Identify which cell holds the provided text, then report its (X, Y) central coordinate. 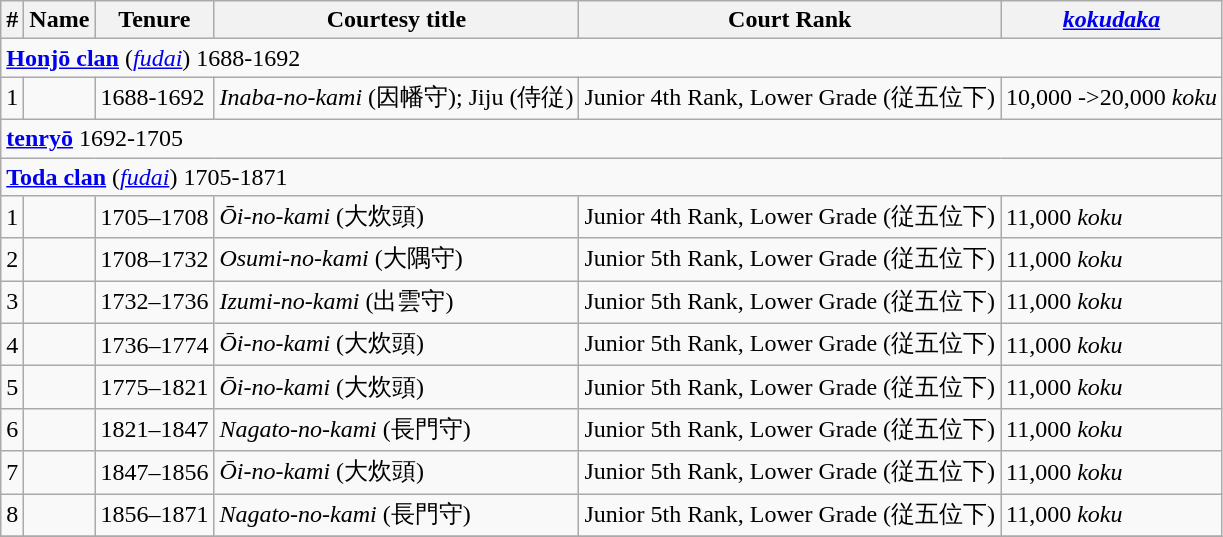
1688-1692 (154, 98)
1821–1847 (154, 430)
Court Rank (790, 20)
Izumi-no-kami (出雲守) (396, 302)
1856–1871 (154, 516)
1847–1856 (154, 472)
1775–1821 (154, 388)
1705–1708 (154, 218)
7 (12, 472)
10,000 ->20,000 koku (1112, 98)
4 (12, 344)
1732–1736 (154, 302)
Name (60, 20)
tenryō 1692-1705 (612, 138)
Courtesy title (396, 20)
kokudaka (1112, 20)
Osumi-no-kami (大隅守) (396, 260)
# (12, 20)
3 (12, 302)
1708–1732 (154, 260)
2 (12, 260)
6 (12, 430)
Tenure (154, 20)
Honjō clan (fudai) 1688-1692 (612, 58)
8 (12, 516)
Toda clan (fudai) 1705-1871 (612, 177)
Inaba-no-kami (因幡守); Jiju (侍従) (396, 98)
5 (12, 388)
1736–1774 (154, 344)
